Find where the given text appears and provide that cell's center as [x, y] coordinate. 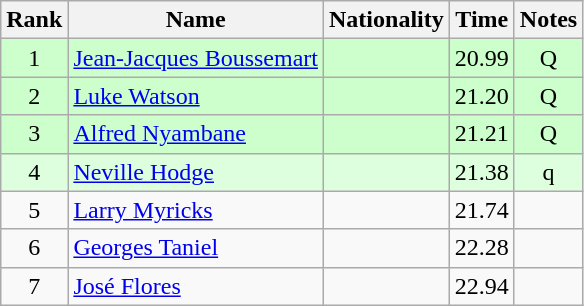
5 [34, 210]
Rank [34, 20]
1 [34, 58]
21.38 [482, 172]
Larry Myricks [196, 210]
22.94 [482, 286]
20.99 [482, 58]
4 [34, 172]
3 [34, 134]
2 [34, 96]
José Flores [196, 286]
Luke Watson [196, 96]
q [548, 172]
Georges Taniel [196, 248]
21.20 [482, 96]
Alfred Nyambane [196, 134]
6 [34, 248]
Nationality [387, 20]
Time [482, 20]
Jean-Jacques Boussemart [196, 58]
7 [34, 286]
21.21 [482, 134]
Notes [548, 20]
Neville Hodge [196, 172]
21.74 [482, 210]
Name [196, 20]
22.28 [482, 248]
